Output the (x, y) coordinate of the center of the cell containing the given text.  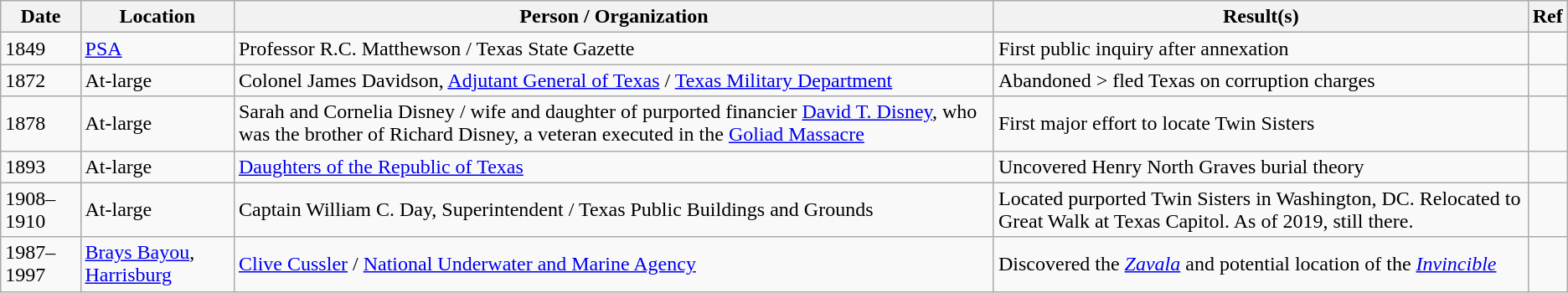
Daughters of the Republic of Texas (613, 167)
Date (40, 17)
Captain William C. Day, Superintendent / Texas Public Buildings and Grounds (613, 209)
Result(s) (1261, 17)
Ref (1548, 17)
1878 (40, 124)
1893 (40, 167)
PSA (157, 49)
Brays Bayou, Harrisburg (157, 265)
Professor R.C. Matthewson / Texas State Gazette (613, 49)
Colonel James Davidson, Adjutant General of Texas / Texas Military Department (613, 80)
Clive Cussler / National Underwater and Marine Agency (613, 265)
1908–1910 (40, 209)
Uncovered Henry North Graves burial theory (1261, 167)
First public inquiry after annexation (1261, 49)
First major effort to locate Twin Sisters (1261, 124)
1849 (40, 49)
Discovered the Zavala and potential location of the Invincible (1261, 265)
Located purported Twin Sisters in Washington, DC. Relocated to Great Walk at Texas Capitol. As of 2019, still there. (1261, 209)
1987–1997 (40, 265)
Location (157, 17)
Abandoned > fled Texas on corruption charges (1261, 80)
Person / Organization (613, 17)
1872 (40, 80)
